Scan for the cell matching the given text and deliver its [X, Y] coordinate at center. 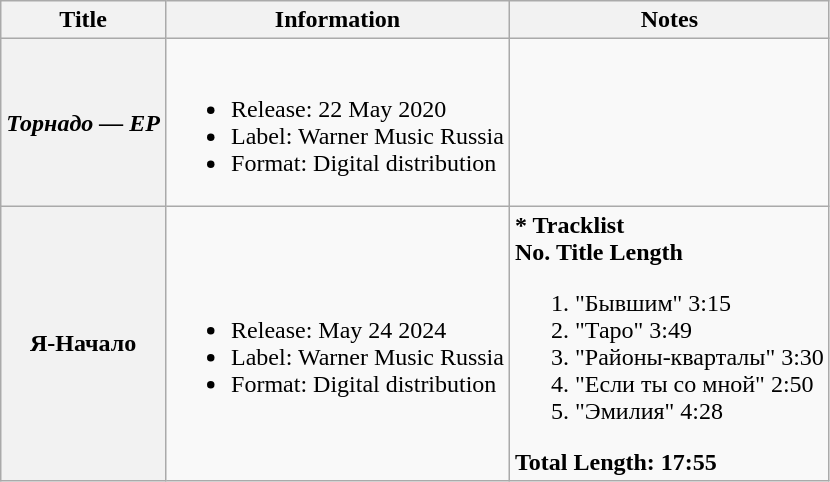
Я-Начало [84, 344]
Торнадо — EP [84, 122]
Release: May 24 2024Label: Warner Music RussiaFormat: Digital distribution [338, 344]
Information [338, 20]
Notes [669, 20]
Release: 22 May 2020Label: Warner Music RussiaFormat: Digital distribution [338, 122]
Title [84, 20]
* TracklistNo. Title Length"Бывшим" 3:15"Таро" 3:49"Районы-кварталы" 3:30"Если ты со мной" 2:50"Эмилия" 4:28Total Length: 17:55 [669, 344]
